Detect which cell encompasses the target text, then output its (x, y) center coordinate. 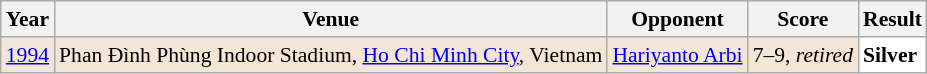
Hariyanto Arbi (677, 55)
Opponent (677, 19)
Phan Đình Phùng Indoor Stadium, Ho Chi Minh City, Vietnam (330, 55)
Silver (892, 55)
Result (892, 19)
1994 (28, 55)
Score (803, 19)
7–9, retired (803, 55)
Venue (330, 19)
Year (28, 19)
